Find where the given text appears and provide that cell's center as [X, Y] coordinate. 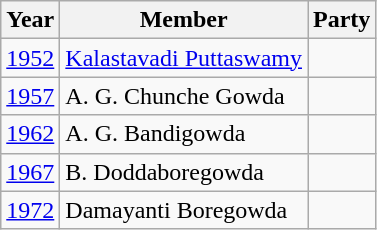
A. G. Bandigowda [184, 134]
Damayanti Boregowda [184, 210]
Kalastavadi Puttaswamy [184, 58]
B. Doddaboregowda [184, 172]
Party [342, 20]
1972 [30, 210]
A. G. Chunche Gowda [184, 96]
Year [30, 20]
Member [184, 20]
1952 [30, 58]
1967 [30, 172]
1957 [30, 96]
1962 [30, 134]
